Locate the cell with the specified text and output its [X, Y] center coordinate. 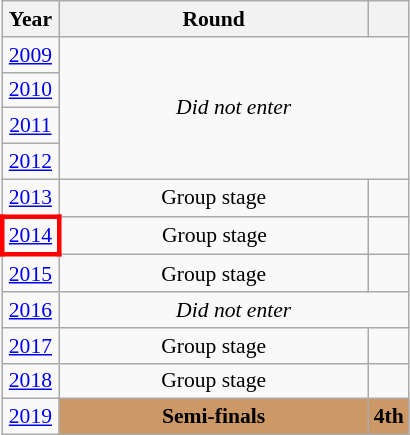
Semi-finals [214, 417]
2009 [30, 55]
2010 [30, 90]
2014 [30, 236]
2018 [30, 381]
2012 [30, 162]
2015 [30, 274]
2016 [30, 310]
Year [30, 19]
4th [389, 417]
2019 [30, 417]
Round [214, 19]
2017 [30, 346]
2011 [30, 126]
2013 [30, 198]
